Output the (X, Y) coordinate of the center of the cell containing the given text.  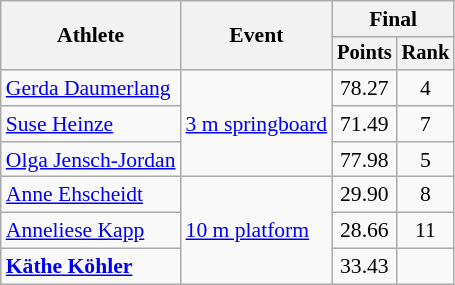
Olga Jensch-Jordan (91, 160)
Käthe Köhler (91, 267)
4 (426, 88)
7 (426, 124)
11 (426, 231)
78.27 (364, 88)
71.49 (364, 124)
10 m platform (257, 230)
33.43 (364, 267)
29.90 (364, 195)
Final (393, 19)
Suse Heinze (91, 124)
3 m springboard (257, 124)
5 (426, 160)
Points (364, 54)
Anneliese Kapp (91, 231)
Rank (426, 54)
28.66 (364, 231)
Event (257, 36)
8 (426, 195)
77.98 (364, 160)
Athlete (91, 36)
Gerda Daumerlang (91, 88)
Anne Ehscheidt (91, 195)
